Return the (X, Y) coordinate for the center point of the cell that contains the specified text.  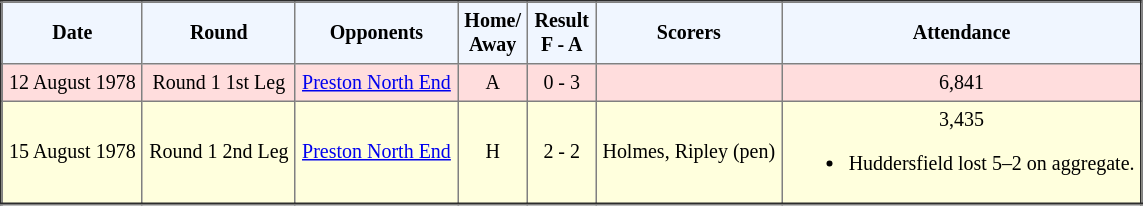
2 - 2 (562, 152)
Scorers (689, 33)
12 August 1978 (72, 83)
ResultF - A (562, 33)
Opponents (376, 33)
Date (72, 33)
Home/Away (493, 33)
6,841 (962, 83)
Holmes, Ripley (pen) (689, 152)
H (493, 152)
Round 1 1st Leg (218, 83)
A (493, 83)
0 - 3 (562, 83)
Round (218, 33)
3,435Huddersfield lost 5–2 on aggregate. (962, 152)
15 August 1978 (72, 152)
Round 1 2nd Leg (218, 152)
Attendance (962, 33)
